Locate the cell with the specified text and output its (X, Y) center coordinate. 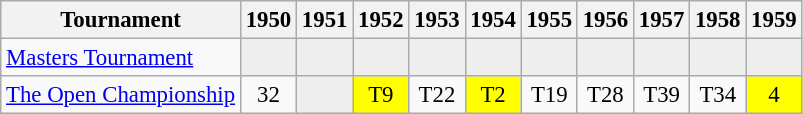
1950 (268, 20)
1957 (661, 20)
T19 (549, 95)
1951 (325, 20)
1952 (381, 20)
32 (268, 95)
T22 (437, 95)
The Open Championship (121, 95)
4 (774, 95)
1959 (774, 20)
1954 (493, 20)
T2 (493, 95)
T28 (605, 95)
T39 (661, 95)
Masters Tournament (121, 58)
1955 (549, 20)
T34 (718, 95)
T9 (381, 95)
1953 (437, 20)
1958 (718, 20)
Tournament (121, 20)
1956 (605, 20)
